Return the (X, Y) coordinate for the center point of the cell that contains the specified text.  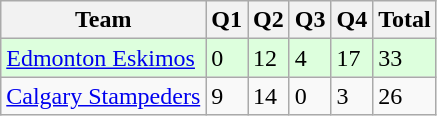
Calgary Stampeders (104, 96)
33 (405, 58)
Team (104, 20)
Q2 (269, 20)
4 (310, 58)
Q1 (227, 20)
12 (269, 58)
9 (227, 96)
Q4 (352, 20)
3 (352, 96)
Total (405, 20)
14 (269, 96)
17 (352, 58)
26 (405, 96)
Q3 (310, 20)
Edmonton Eskimos (104, 58)
